Detect which cell encompasses the target text, then output its [X, Y] center coordinate. 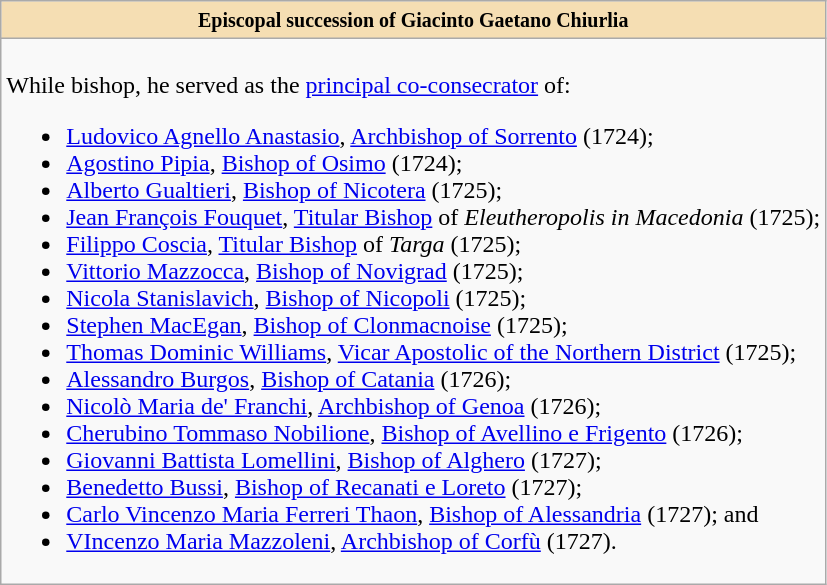
Episcopal succession of Giacinto Gaetano Chiurlia [414, 20]
